Provide the (X, Y) coordinate of the cell's center where the given text is located.  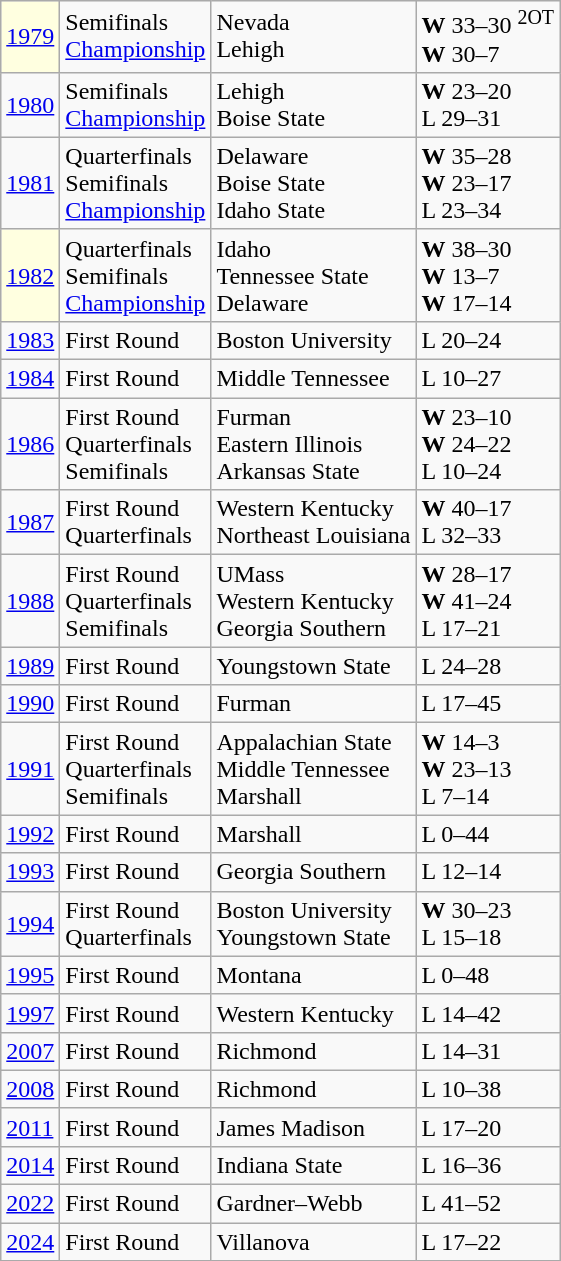
L 20–24 (488, 340)
1987 (30, 522)
2024 (30, 1242)
2014 (30, 1165)
L 24–28 (488, 666)
L 10–38 (488, 1089)
1986 (30, 444)
L 17–45 (488, 704)
1994 (30, 924)
Marshall (314, 834)
LehighBoise State (314, 104)
2007 (30, 1051)
1982 (30, 275)
L 14–42 (488, 1013)
NevadaLehigh (314, 37)
Georgia Southern (314, 872)
Appalachian StateMiddle TennesseeMarshall (314, 769)
2008 (30, 1089)
Youngstown State (314, 666)
W 35–28W 23–17L 23–34 (488, 183)
1991 (30, 769)
Western KentuckyNortheast Louisiana (314, 522)
W 23–20L 29–31 (488, 104)
Indiana State (314, 1165)
1997 (30, 1013)
UMassWestern KentuckyGeorgia Southern (314, 601)
W 33–30 2OTW 30–7 (488, 37)
W 40–17L 32–33 (488, 522)
L 14–31 (488, 1051)
L 0–44 (488, 834)
W 14–3W 23–13L 7–14 (488, 769)
Villanova (314, 1242)
1984 (30, 379)
1992 (30, 834)
1979 (30, 37)
Boston University (314, 340)
1990 (30, 704)
Furman (314, 704)
1995 (30, 975)
FurmanEastern IllinoisArkansas State (314, 444)
W 23–10W 24–22L 10–24 (488, 444)
W 30–23L 15–18 (488, 924)
L 10–27 (488, 379)
Gardner–Webb (314, 1204)
Montana (314, 975)
Boston UniversityYoungstown State (314, 924)
1983 (30, 340)
James Madison (314, 1127)
L 0–48 (488, 975)
L 41–52 (488, 1204)
IdahoTennessee StateDelaware (314, 275)
1980 (30, 104)
1981 (30, 183)
L 12–14 (488, 872)
L 17–22 (488, 1242)
2011 (30, 1127)
DelawareBoise StateIdaho State (314, 183)
2022 (30, 1204)
1989 (30, 666)
W 38–30W 13–7W 17–14 (488, 275)
1988 (30, 601)
Western Kentucky (314, 1013)
W 28–17W 41–24L 17–21 (488, 601)
L 17–20 (488, 1127)
Middle Tennessee (314, 379)
L 16–36 (488, 1165)
1993 (30, 872)
